For the text-containing cell, return its midpoint in [x, y] coordinate format. 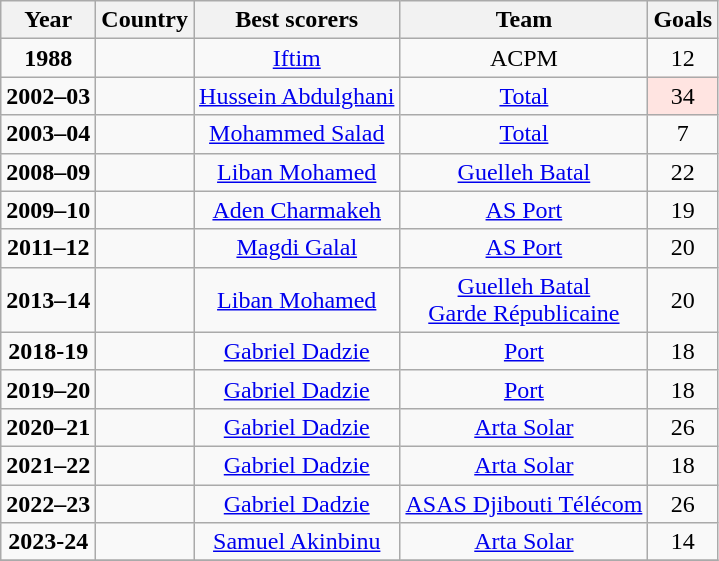
22 [683, 172]
2022–23 [48, 503]
12 [683, 58]
Best scorers [297, 20]
2023-24 [48, 542]
ASAS Djibouti Télécom [524, 503]
2019–20 [48, 389]
2013–14 [48, 300]
7 [683, 134]
2009–10 [48, 210]
Iftim [297, 58]
Team [524, 20]
Country [145, 20]
ACPM [524, 58]
2018-19 [48, 351]
Magdi Galal [297, 248]
Goals [683, 20]
2021–22 [48, 465]
Year [48, 20]
1988 [48, 58]
34 [683, 96]
Samuel Akinbinu [297, 542]
19 [683, 210]
Aden Charmakeh [297, 210]
Guelleh BatalGarde Républicaine [524, 300]
Hussein Abdulghani [297, 96]
2008–09 [48, 172]
Mohammed Salad [297, 134]
2020–21 [48, 427]
Guelleh Batal [524, 172]
14 [683, 542]
2003–04 [48, 134]
2011–12 [48, 248]
2002–03 [48, 96]
